Scan for the cell matching the given text and deliver its [X, Y] coordinate at center. 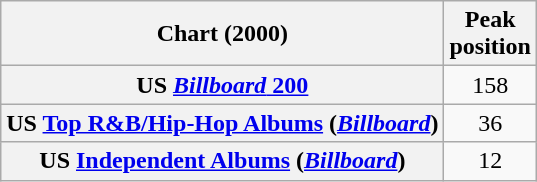
158 [490, 85]
36 [490, 123]
12 [490, 161]
US Top R&B/Hip-Hop Albums (Billboard) [222, 123]
US Independent Albums (Billboard) [222, 161]
Peak position [490, 34]
Chart (2000) [222, 34]
US Billboard 200 [222, 85]
